Extract the (X, Y) coordinate from the center of the cell holding the provided text.  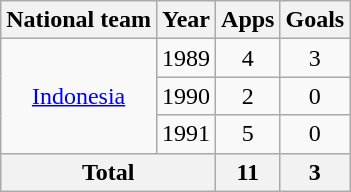
1991 (186, 134)
Year (186, 20)
National team (79, 20)
5 (248, 134)
Total (108, 172)
1989 (186, 58)
1990 (186, 96)
2 (248, 96)
Goals (315, 20)
Apps (248, 20)
11 (248, 172)
Indonesia (79, 96)
4 (248, 58)
